Scan for the cell matching the given text and deliver its (X, Y) coordinate at center. 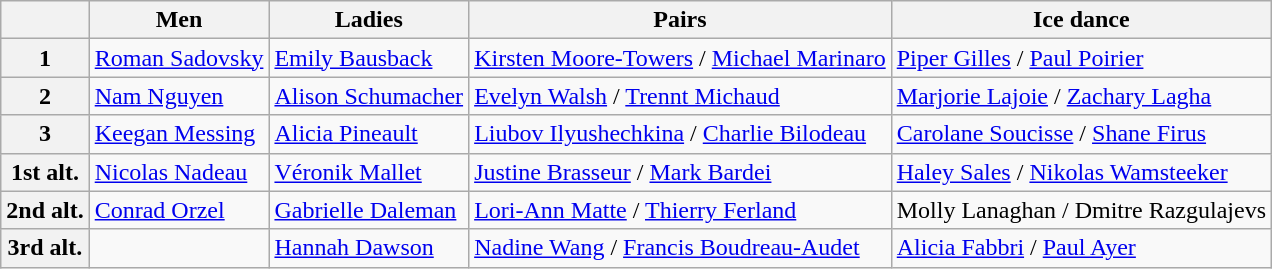
Justine Brasseur / Mark Bardei (680, 172)
Marjorie Lajoie / Zachary Lagha (1081, 96)
Ladies (369, 20)
Alison Schumacher (369, 96)
1 (45, 58)
1st alt. (45, 172)
Conrad Orzel (179, 210)
Piper Gilles / Paul Poirier (1081, 58)
Carolane Soucisse / Shane Firus (1081, 134)
Emily Bausback (369, 58)
Gabrielle Daleman (369, 210)
3rd alt. (45, 248)
Evelyn Walsh / Trennt Michaud (680, 96)
Hannah Dawson (369, 248)
Keegan Messing (179, 134)
Véronik Mallet (369, 172)
Alicia Fabbri / Paul Ayer (1081, 248)
Pairs (680, 20)
Nicolas Nadeau (179, 172)
Lori-Ann Matte / Thierry Ferland (680, 210)
Molly Lanaghan / Dmitre Razgulajevs (1081, 210)
Alicia Pineault (369, 134)
3 (45, 134)
2 (45, 96)
Nam Nguyen (179, 96)
Roman Sadovsky (179, 58)
2nd alt. (45, 210)
Men (179, 20)
Haley Sales / Nikolas Wamsteeker (1081, 172)
Ice dance (1081, 20)
Liubov Ilyushechkina / Charlie Bilodeau (680, 134)
Kirsten Moore-Towers / Michael Marinaro (680, 58)
Nadine Wang / Francis Boudreau-Audet (680, 248)
